Output the (X, Y) coordinate of the center of the cell containing the given text.  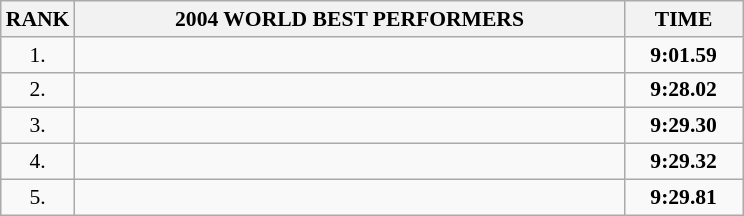
1. (38, 55)
5. (38, 197)
2004 WORLD BEST PERFORMERS (349, 19)
9:28.02 (684, 90)
9:29.30 (684, 126)
RANK (38, 19)
3. (38, 126)
9:01.59 (684, 55)
2. (38, 90)
9:29.81 (684, 197)
TIME (684, 19)
9:29.32 (684, 162)
4. (38, 162)
